Detect which cell encompasses the target text, then output its (x, y) center coordinate. 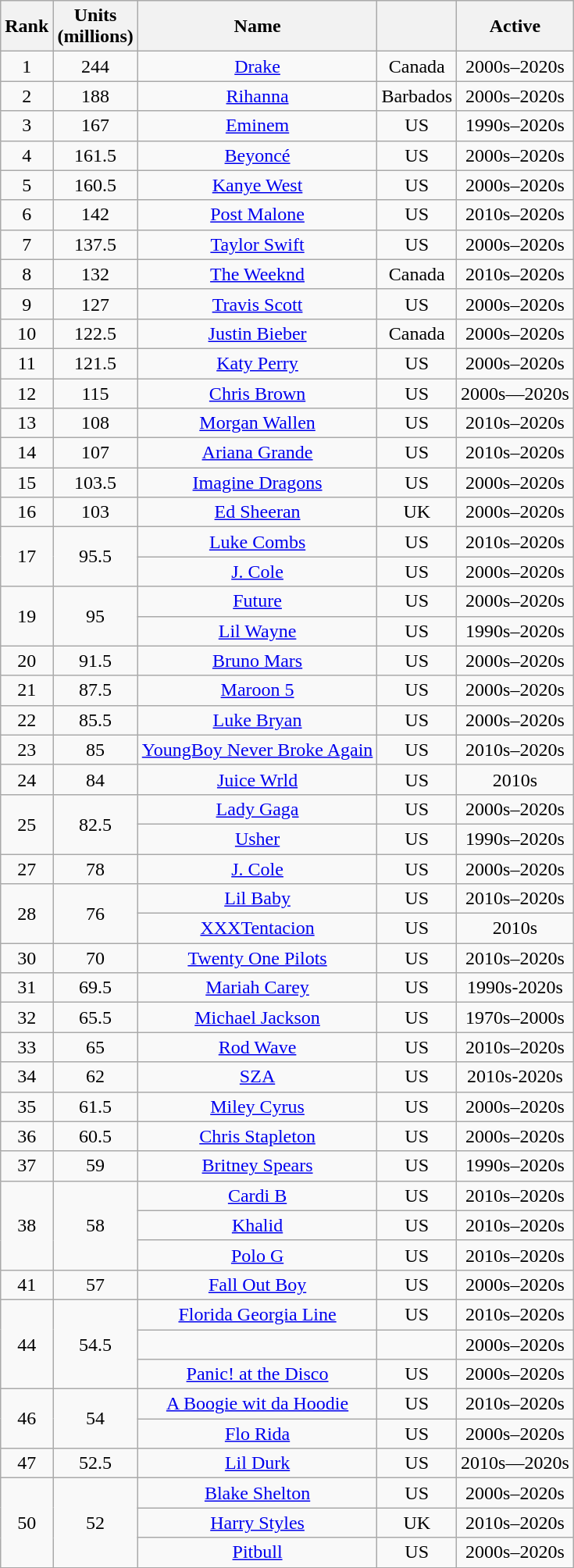
160.5 (95, 185)
52 (95, 1523)
20 (27, 661)
10 (27, 333)
54 (95, 1419)
Rod Wave (258, 1047)
188 (95, 96)
Katy Perry (258, 363)
107 (95, 453)
137.5 (95, 244)
52.5 (95, 1463)
Travis Scott (258, 304)
1 (27, 66)
Name (258, 27)
9 (27, 304)
Mariah Carey (258, 988)
Beyoncé (258, 155)
Panic! at the Disco (258, 1374)
65.5 (95, 1017)
4 (27, 155)
44 (27, 1344)
Active (515, 27)
38 (27, 1225)
Florida Georgia Line (258, 1314)
61.5 (95, 1107)
1970s–2000s (515, 1017)
59 (95, 1166)
21 (27, 690)
32 (27, 1017)
122.5 (95, 333)
A Boogie wit da Hoodie (258, 1404)
Lil Wayne (258, 631)
5 (27, 185)
14 (27, 453)
115 (95, 393)
Lady Gaga (258, 809)
SZA (258, 1077)
YoungBoy Never Broke Again (258, 750)
22 (27, 720)
2 (27, 96)
82.5 (95, 824)
Cardi B (258, 1196)
Justin Bieber (258, 333)
70 (95, 958)
87.5 (95, 690)
161.5 (95, 155)
Fall Out Boy (258, 1285)
1990s-2020s (515, 988)
167 (95, 126)
Chris Brown (258, 393)
XXXTentacion (258, 928)
35 (27, 1107)
244 (95, 66)
16 (27, 512)
Juice Wrld (258, 779)
58 (95, 1225)
62 (95, 1077)
121.5 (95, 363)
Chris Stapleton (258, 1136)
132 (95, 274)
12 (27, 393)
Flo Rida (258, 1434)
Khalid (258, 1225)
Imagine Dragons (258, 483)
95 (95, 616)
Ed Sheeran (258, 512)
37 (27, 1166)
30 (27, 958)
3 (27, 126)
2010s-2020s (515, 1077)
25 (27, 824)
31 (27, 988)
Units(millions) (95, 27)
36 (27, 1136)
Britney Spears (258, 1166)
50 (27, 1523)
Bruno Mars (258, 661)
6 (27, 215)
Drake (258, 66)
28 (27, 914)
23 (27, 750)
7 (27, 244)
47 (27, 1463)
91.5 (95, 661)
2000s—2020s (515, 393)
60.5 (95, 1136)
57 (95, 1285)
Post Malone (258, 215)
65 (95, 1047)
Eminem (258, 126)
Kanye West (258, 185)
Taylor Swift (258, 244)
Blake Shelton (258, 1493)
Harry Styles (258, 1523)
85 (95, 750)
85.5 (95, 720)
27 (27, 869)
Luke Bryan (258, 720)
Twenty One Pilots (258, 958)
Future (258, 601)
Barbados (417, 96)
13 (27, 423)
17 (27, 557)
15 (27, 483)
78 (95, 869)
Miley Cyrus (258, 1107)
Polo G (258, 1255)
Michael Jackson (258, 1017)
69.5 (95, 988)
108 (95, 423)
76 (95, 914)
41 (27, 1285)
Maroon 5 (258, 690)
Morgan Wallen (258, 423)
84 (95, 779)
11 (27, 363)
Usher (258, 839)
Lil Baby (258, 899)
142 (95, 215)
54.5 (95, 1344)
8 (27, 274)
127 (95, 304)
103.5 (95, 483)
The Weeknd (258, 274)
Luke Combs (258, 542)
95.5 (95, 557)
Lil Durk (258, 1463)
33 (27, 1047)
Ariana Grande (258, 453)
19 (27, 616)
Pitbull (258, 1552)
103 (95, 512)
46 (27, 1419)
Rank (27, 27)
Rihanna (258, 96)
2010s—2020s (515, 1463)
34 (27, 1077)
24 (27, 779)
